Determine the [X, Y] coordinate at the center of the cell enclosing the given text.  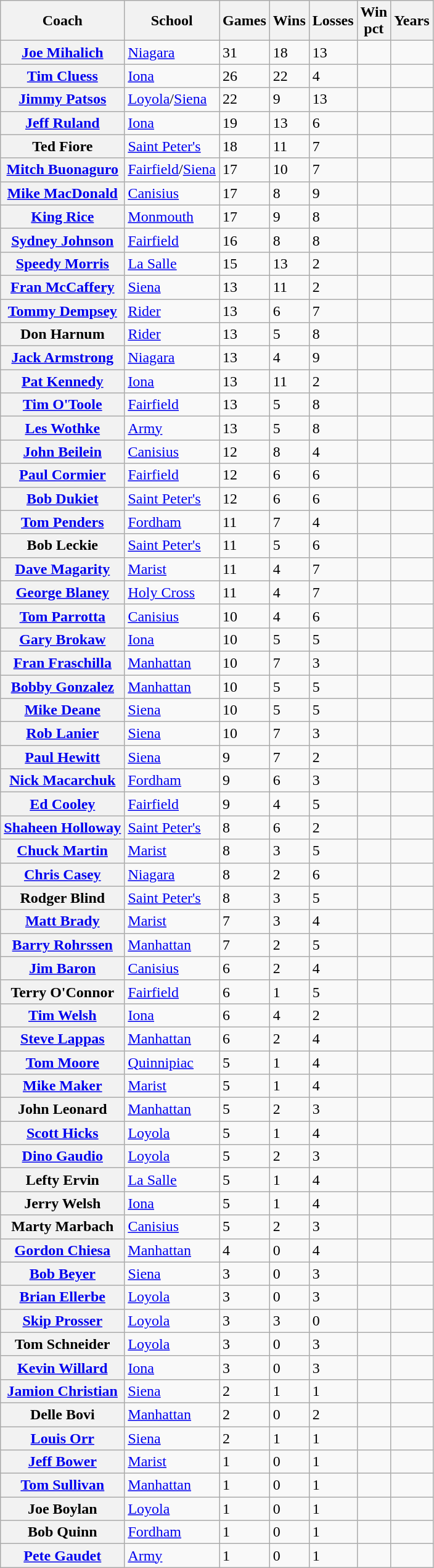
Bob Leckie [63, 545]
Shaheen Holloway [63, 828]
Pete Gaudet [63, 1556]
Games [245, 21]
Terry O'Connor [63, 992]
Tom Schneider [63, 1344]
15 [245, 263]
Don Harnum [63, 334]
Bob Dukiet [63, 499]
Tom Moore [63, 1062]
19 [245, 123]
31 [245, 52]
Monmouth [172, 217]
Quinnipiac [172, 1062]
Tommy Dempsey [63, 310]
Les Wothke [63, 428]
Mike Maker [63, 1086]
Jack Armstrong [63, 358]
Coach [63, 21]
Bob Beyer [63, 1274]
Matt Brady [63, 921]
Holy Cross [172, 592]
Wins [289, 21]
Bobby Gonzalez [63, 687]
Scott Hicks [63, 1133]
Rob Lanier [63, 734]
Delle Bovi [63, 1414]
Fran McCaffery [63, 287]
Marty Marbach [63, 1227]
Jeff Bower [63, 1462]
Speedy Morris [63, 263]
Paul Cormier [63, 475]
Tom Sullivan [63, 1485]
Mitch Buonaguro [63, 170]
Loyola/Siena [172, 99]
Mike MacDonald [63, 193]
Pat Kennedy [63, 381]
Lefty Ervin [63, 1180]
Kevin Willard [63, 1367]
Dino Gaudio [63, 1156]
Tom Parrotta [63, 616]
Tim Welsh [63, 1015]
Steve Lappas [63, 1039]
King Rice [63, 217]
Ted Fiore [63, 146]
Tom Penders [63, 522]
Jamion Christian [63, 1391]
Brian Ellerbe [63, 1297]
Mike Deane [63, 710]
Rodger Blind [63, 898]
Jimmy Patsos [63, 99]
Sydney Johnson [63, 240]
Jerry Welsh [63, 1203]
Jeff Ruland [63, 123]
16 [245, 240]
Joe Boylan [63, 1509]
George Blaney [63, 592]
Tim O'Toole [63, 405]
Dave Magarity [63, 569]
Barry Rohrssen [63, 945]
Bob Quinn [63, 1532]
Fran Fraschilla [63, 663]
Winpct [374, 21]
John Leonard [63, 1110]
Chris Casey [63, 874]
Losses [333, 21]
Tim Cluess [63, 76]
Gary Brokaw [63, 639]
Ed Cooley [63, 804]
Joe Mihalich [63, 52]
John Beilein [63, 452]
Louis Orr [63, 1438]
Nick Macarchuk [63, 781]
Paul Hewitt [63, 757]
Fairfield/Siena [172, 170]
School [172, 21]
Skip Prosser [63, 1321]
Jim Baron [63, 968]
Chuck Martin [63, 851]
26 [245, 76]
Gordon Chiesa [63, 1250]
Years [412, 21]
